Scan for the cell matching the given text and deliver its (X, Y) coordinate at center. 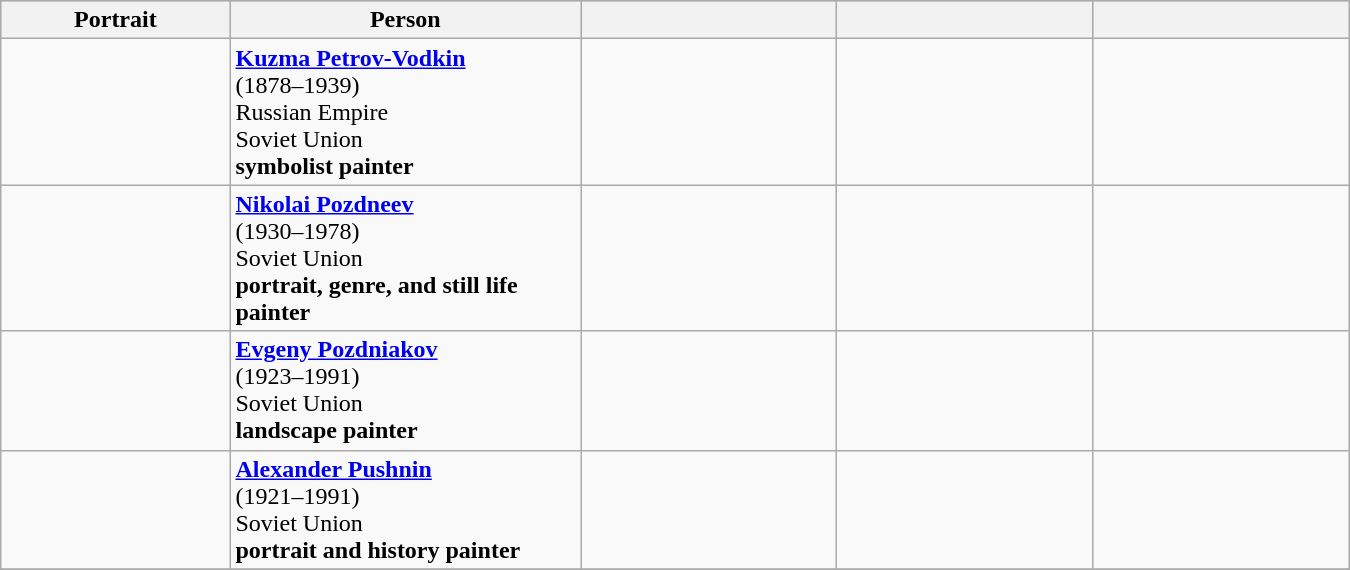
Portrait (116, 20)
Alexander Pushnin (1921–1991) Soviet Unionportrait and history painter (406, 510)
Kuzma Petrov-Vodkin (1878–1939)Russian EmpireSoviet Union symbolist painter (406, 112)
Evgeny Pozdniakov(1923–1991)Soviet Union landscape painter (406, 390)
Nikolai Pozdneev (1930–1978) Soviet Unionportrait, genre, and still life painter (406, 258)
Person (406, 20)
